Output the (x, y) coordinate of the center of the cell containing the given text.  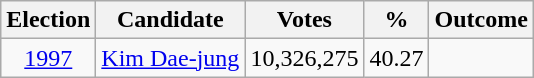
10,326,275 (304, 58)
Outcome (481, 20)
1997 (48, 58)
40.27 (396, 58)
Votes (304, 20)
Candidate (170, 20)
Kim Dae-jung (170, 58)
Election (48, 20)
% (396, 20)
